Scan for the cell matching the given text and deliver its (X, Y) coordinate at center. 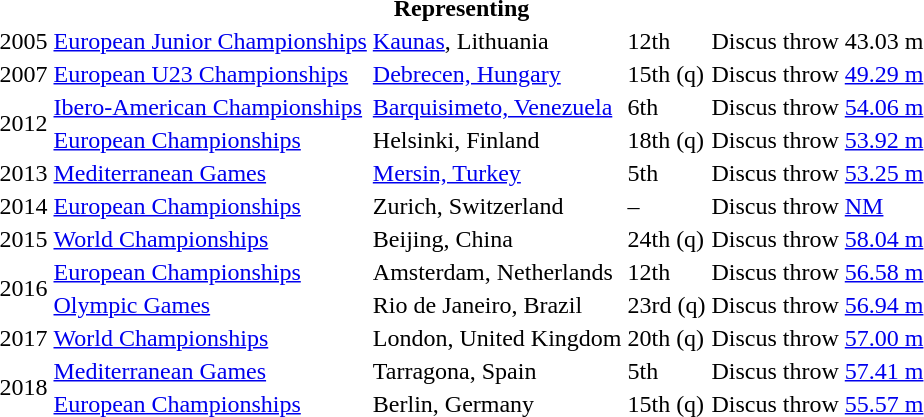
23rd (q) (666, 305)
Debrecen, Hungary (497, 74)
European Junior Championships (210, 41)
Zurich, Switzerland (497, 206)
Mersin, Turkey (497, 173)
18th (q) (666, 140)
London, United Kingdom (497, 338)
6th (666, 107)
15th (q) (666, 74)
24th (q) (666, 239)
Barquisimeto, Venezuela (497, 107)
Amsterdam, Netherlands (497, 272)
Olympic Games (210, 305)
Tarragona, Spain (497, 371)
European U23 Championships (210, 74)
– (666, 206)
Helsinki, Finland (497, 140)
Ibero-American Championships (210, 107)
Kaunas, Lithuania (497, 41)
Rio de Janeiro, Brazil (497, 305)
Beijing, China (497, 239)
20th (q) (666, 338)
